Search for the cell housing the specified text and yield its [x, y] center coordinate. 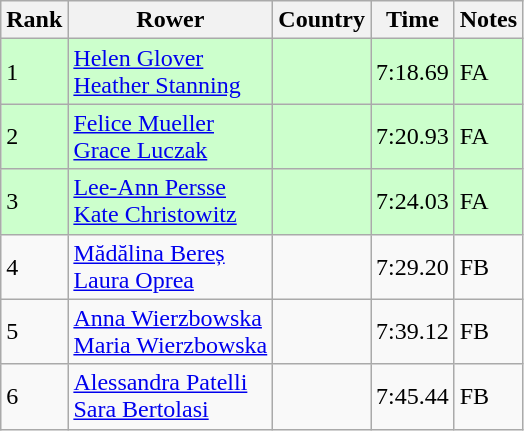
3 [34, 202]
Alessandra PatelliSara Bertolasi [170, 396]
Time [412, 20]
Country [322, 20]
Rower [170, 20]
5 [34, 332]
7:45.44 [412, 396]
Anna WierzbowskaMaria Wierzbowska [170, 332]
1 [34, 72]
7:39.12 [412, 332]
6 [34, 396]
Rank [34, 20]
Mădălina BereșLaura Oprea [170, 266]
4 [34, 266]
7:29.20 [412, 266]
Helen GloverHeather Stanning [170, 72]
7:24.03 [412, 202]
Felice MuellerGrace Luczak [170, 136]
7:18.69 [412, 72]
Notes [488, 20]
2 [34, 136]
7:20.93 [412, 136]
Lee-Ann PersseKate Christowitz [170, 202]
